Return the [x, y] coordinate for the center point of the cell that contains the specified text.  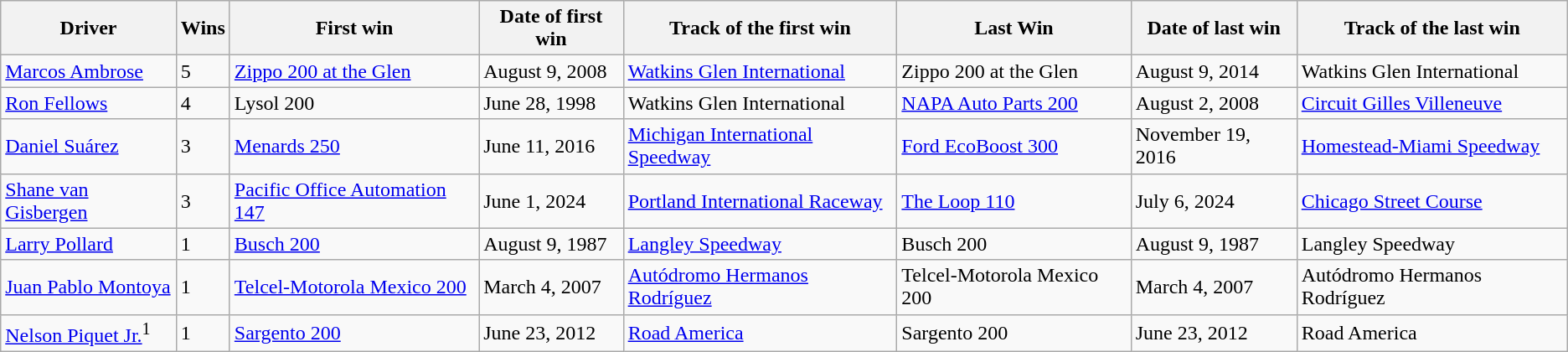
Pacific Office Automation 147 [353, 201]
NAPA Auto Parts 200 [1014, 103]
Ron Fellows [89, 103]
June 11, 2016 [551, 146]
August 9, 2008 [551, 71]
Juan Pablo Montoya [89, 287]
June 28, 1998 [551, 103]
August 9, 2014 [1214, 71]
Shane van Gisbergen [89, 201]
The Loop 110 [1014, 201]
Last Win [1014, 28]
4 [203, 103]
Driver [89, 28]
June 1, 2024 [551, 201]
Larry Pollard [89, 244]
November 19, 2016 [1214, 146]
Michigan International Speedway [761, 146]
Lysol 200 [353, 103]
Nelson Piquet Jr.1 [89, 334]
First win [353, 28]
July 6, 2024 [1214, 201]
August 2, 2008 [1214, 103]
Date of last win [1214, 28]
Track of the first win [761, 28]
5 [203, 71]
Chicago Street Course [1432, 201]
Homestead-Miami Speedway [1432, 146]
Wins [203, 28]
Circuit Gilles Villeneuve [1432, 103]
Marcos Ambrose [89, 71]
Portland International Raceway [761, 201]
Ford EcoBoost 300 [1014, 146]
Date of first win [551, 28]
Menards 250 [353, 146]
Daniel Suárez [89, 146]
Track of the last win [1432, 28]
